Identify which cell holds the provided text, then report its [X, Y] central coordinate. 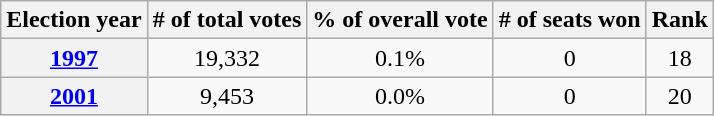
# of total votes [227, 20]
18 [680, 58]
9,453 [227, 96]
# of seats won [570, 20]
0.1% [400, 58]
Rank [680, 20]
19,332 [227, 58]
20 [680, 96]
% of overall vote [400, 20]
2001 [74, 96]
Election year [74, 20]
1997 [74, 58]
0.0% [400, 96]
